Scan for the cell matching the given text and deliver its [X, Y] coordinate at center. 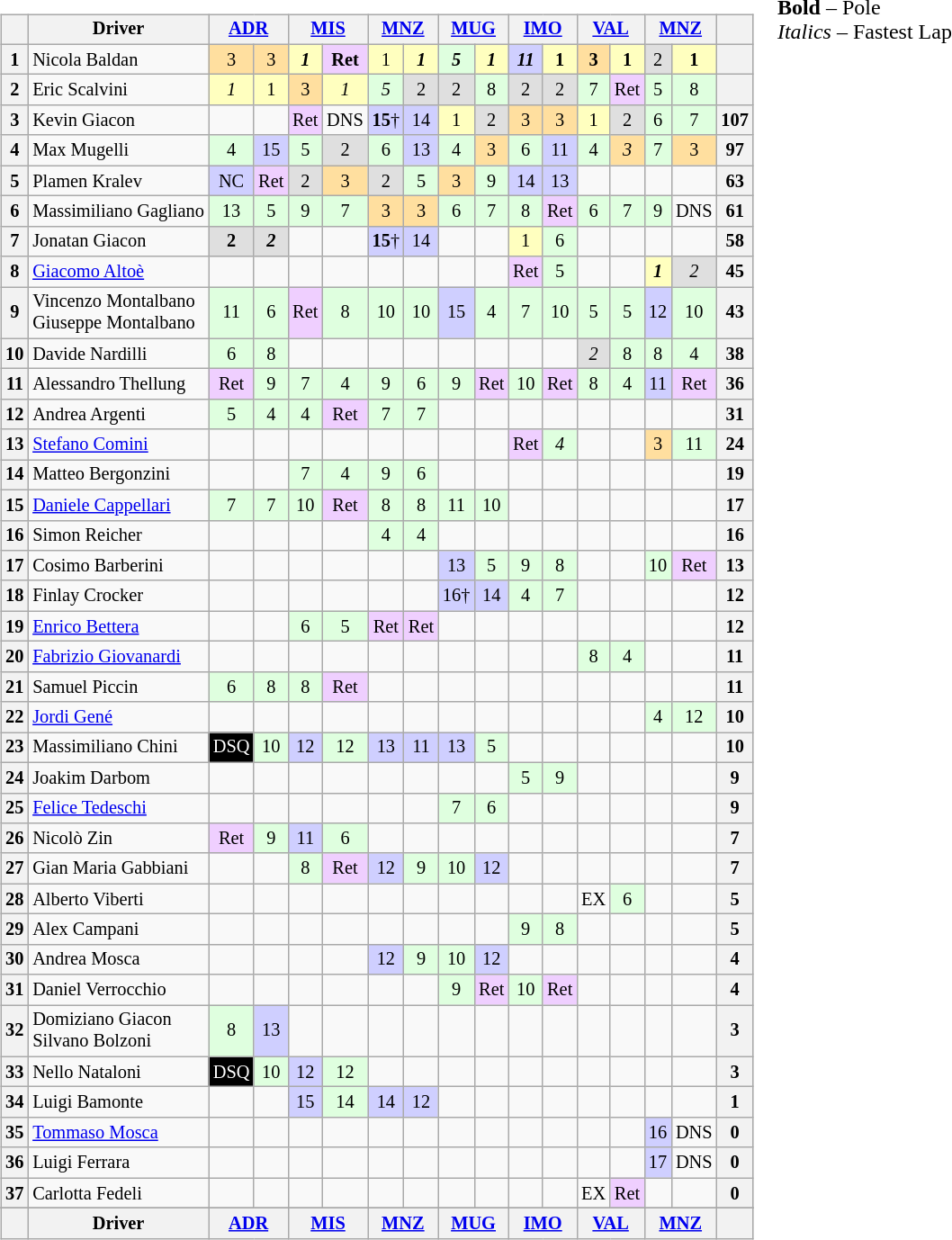
Jordi Gené [119, 717]
18 [14, 596]
Finlay Crocker [119, 596]
Davide Nardilli [119, 354]
Plamen Kralev [119, 181]
Nicola Baldan [119, 59]
33 [14, 1072]
Simon Reicher [119, 535]
Massimiliano Gagliano [119, 211]
35 [14, 1133]
27 [14, 868]
Fabrizio Giovanardi [119, 657]
Nello Nataloni [119, 1072]
Daniel Verrocchio [119, 990]
Alex Campani [119, 930]
Gian Maria Gabbiani [119, 868]
Max Mugelli [119, 150]
Enrico Bettera [119, 626]
Tommaso Mosca [119, 1133]
16† [456, 596]
Felice Tedeschi [119, 808]
Kevin Giacon [119, 121]
107 [735, 121]
Andrea Argenti [119, 415]
Daniele Cappellari [119, 505]
21 [14, 687]
20 [14, 657]
Eric Scalvini [119, 90]
Matteo Bergonzini [119, 475]
34 [14, 1102]
Massimiliano Chini [119, 748]
32 [14, 1031]
43 [735, 313]
Jonatan Giacon [119, 241]
22 [14, 717]
63 [735, 181]
Alberto Viberti [119, 899]
30 [14, 959]
28 [14, 899]
Carlotta Fedeli [119, 1193]
Andrea Mosca [119, 959]
Stefano Comini [119, 445]
38 [735, 354]
Luigi Ferrara [119, 1163]
Vincenzo Montalbano Giuseppe Montalbano [119, 313]
Domiziano Giacon Silvano Bolzoni [119, 1031]
29 [14, 930]
26 [14, 839]
Joakim Darbom [119, 777]
Luigi Bamonte [119, 1102]
NC [231, 181]
Alessandro Thellung [119, 384]
Cosimo Barberini [119, 566]
58 [735, 241]
97 [735, 150]
25 [14, 808]
45 [735, 272]
Samuel Piccin [119, 687]
Nicolò Zin [119, 839]
Giacomo Altoè [119, 272]
37 [14, 1193]
61 [735, 211]
23 [14, 748]
